Return the (X, Y) coordinate for the center point of the cell that contains the specified text.  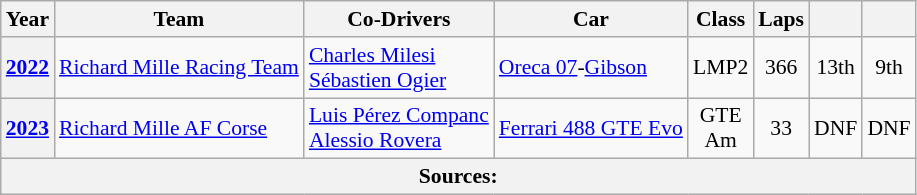
LMP2 (720, 68)
13th (836, 68)
366 (781, 68)
33 (781, 128)
Richard Mille AF Corse (179, 128)
Oreca 07-Gibson (591, 68)
Year (28, 19)
Richard Mille Racing Team (179, 68)
Luis Pérez Companc Alessio Rovera (399, 128)
GTEAm (720, 128)
9th (888, 68)
Co-Drivers (399, 19)
2023 (28, 128)
Class (720, 19)
Ferrari 488 GTE Evo (591, 128)
2022 (28, 68)
Sources: (458, 177)
Laps (781, 19)
Car (591, 19)
Charles Milesi Sébastien Ogier (399, 68)
Team (179, 19)
